Pinpoint the cell where the given text exists, returning its [x, y] midpoint coordinate. 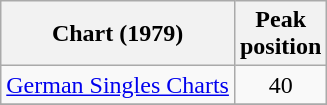
40 [280, 85]
Chart (1979) [118, 34]
Peakposition [280, 34]
German Singles Charts [118, 85]
